Scan for the cell matching the given text and deliver its (x, y) coordinate at center. 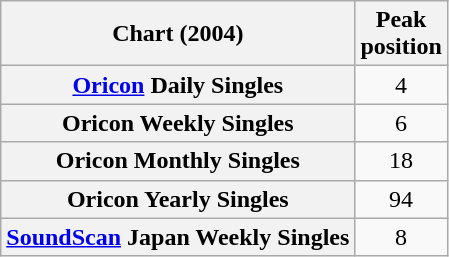
6 (401, 123)
8 (401, 237)
Peakposition (401, 34)
4 (401, 85)
Chart (2004) (178, 34)
Oricon Yearly Singles (178, 199)
Oricon Weekly Singles (178, 123)
94 (401, 199)
18 (401, 161)
SoundScan Japan Weekly Singles (178, 237)
Oricon Daily Singles (178, 85)
Oricon Monthly Singles (178, 161)
